Locate the cell with the specified text and output its [X, Y] center coordinate. 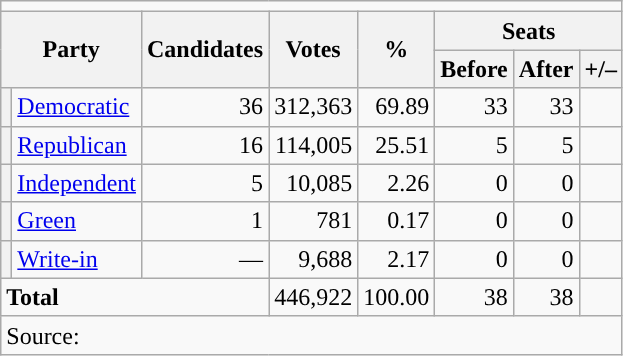
Before [474, 69]
Seats [529, 31]
114,005 [314, 145]
10,085 [314, 183]
2.26 [396, 183]
Democratic [77, 107]
781 [314, 221]
Source: [312, 335]
446,922 [314, 297]
1 [204, 221]
16 [204, 145]
Candidates [204, 50]
69.89 [396, 107]
After [546, 69]
Green [77, 221]
+/– [600, 69]
0.17 [396, 221]
Total [135, 297]
2.17 [396, 259]
36 [204, 107]
Write-in [77, 259]
312,363 [314, 107]
25.51 [396, 145]
Votes [314, 50]
% [396, 50]
9,688 [314, 259]
— [204, 259]
Independent [77, 183]
100.00 [396, 297]
Republican [77, 145]
Party [72, 50]
